Output the [x, y] coordinate of the center of the cell containing the given text.  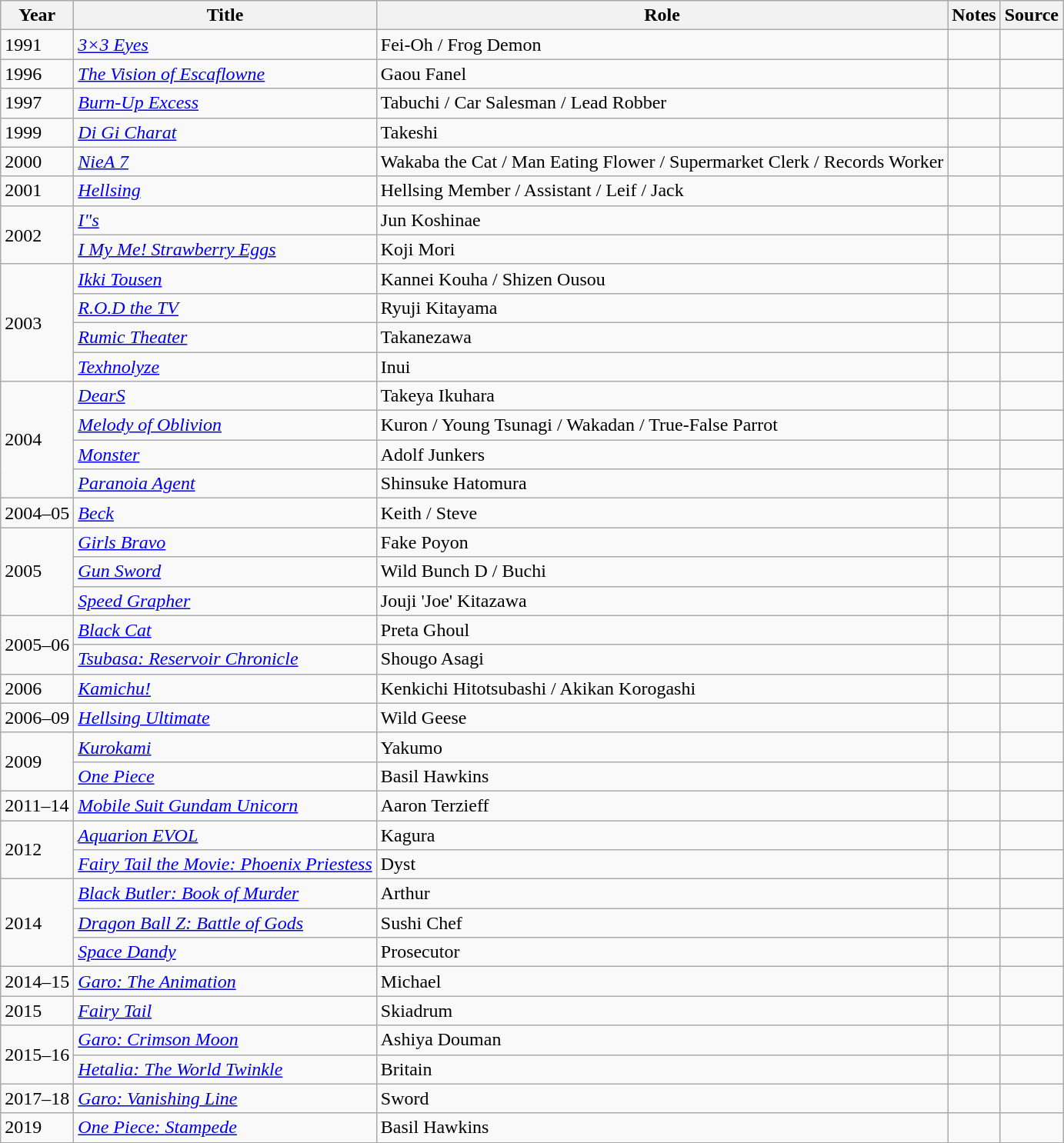
NieA 7 [225, 162]
The Vision of Escaflowne [225, 74]
Takanezawa [662, 337]
Dyst [662, 865]
Year [37, 15]
Di Gi Charat [225, 132]
Kuron / Young Tsunagi / Wakadan / True-False Parrot [662, 425]
Girls Bravo [225, 542]
Hellsing [225, 191]
Kamichu! [225, 688]
Gun Sword [225, 571]
Kannei Kouha / Shizen Ousou [662, 278]
Fake Poyon [662, 542]
Texhnolyze [225, 367]
2014–15 [37, 981]
2005 [37, 571]
One Piece [225, 776]
Gaou Fanel [662, 74]
Melody of Oblivion [225, 425]
Skiadrum [662, 1011]
Sword [662, 1098]
Yakumo [662, 747]
2002 [37, 235]
Britain [662, 1069]
Inui [662, 367]
Monster [225, 455]
Kurokami [225, 747]
Garo: Crimson Moon [225, 1040]
Kagura [662, 835]
Keith / Steve [662, 513]
Jun Koshinae [662, 220]
R.O.D the TV [225, 308]
Wild Geese [662, 718]
2006 [37, 688]
Jouji 'Joe' Kitazawa [662, 601]
Garo: The Animation [225, 981]
Speed Grapher [225, 601]
2014 [37, 923]
Dragon Ball Z: Battle of Gods [225, 923]
Fairy Tail [225, 1011]
2003 [37, 322]
2006–09 [37, 718]
2012 [37, 849]
2004–05 [37, 513]
2004 [37, 440]
1999 [37, 132]
Hellsing Ultimate [225, 718]
Aquarion EVOL [225, 835]
Ikki Tousen [225, 278]
Arthur [662, 894]
Garo: Vanishing Line [225, 1098]
Title [225, 15]
Takeya Ikuhara [662, 396]
Rumic Theater [225, 337]
2011–14 [37, 805]
2009 [37, 761]
Beck [225, 513]
Hellsing Member / Assistant / Leif / Jack [662, 191]
Ryuji Kitayama [662, 308]
I My Me! Strawberry Eggs [225, 249]
1991 [37, 45]
Michael [662, 981]
One Piece: Stampede [225, 1128]
I"s [225, 220]
3×3 Eyes [225, 45]
Black Cat [225, 630]
2000 [37, 162]
Koji Mori [662, 249]
Ashiya Douman [662, 1040]
2015 [37, 1011]
Adolf Junkers [662, 455]
Fei-Oh / Frog Demon [662, 45]
Preta Ghoul [662, 630]
Source [1031, 15]
1997 [37, 103]
Notes [974, 15]
Mobile Suit Gundam Unicorn [225, 805]
Tabuchi / Car Salesman / Lead Robber [662, 103]
1996 [37, 74]
Black Butler: Book of Murder [225, 894]
DearS [225, 396]
2005–06 [37, 645]
Wild Bunch D / Buchi [662, 571]
Kenkichi Hitotsubashi / Akikan Korogashi [662, 688]
2015–16 [37, 1055]
Wakaba the Cat / Man Eating Flower / Supermarket Clerk / Records Worker [662, 162]
Burn-Up Excess [225, 103]
Takeshi [662, 132]
Aaron Terzieff [662, 805]
Prosecutor [662, 952]
Shougo Asagi [662, 659]
Paranoia Agent [225, 484]
Role [662, 15]
Fairy Tail the Movie: Phoenix Priestess [225, 865]
2017–18 [37, 1098]
Space Dandy [225, 952]
Sushi Chef [662, 923]
Tsubasa: Reservoir Chronicle [225, 659]
Shinsuke Hatomura [662, 484]
Hetalia: The World Twinkle [225, 1069]
2001 [37, 191]
2019 [37, 1128]
